Locate the cell with the specified text and output its (x, y) center coordinate. 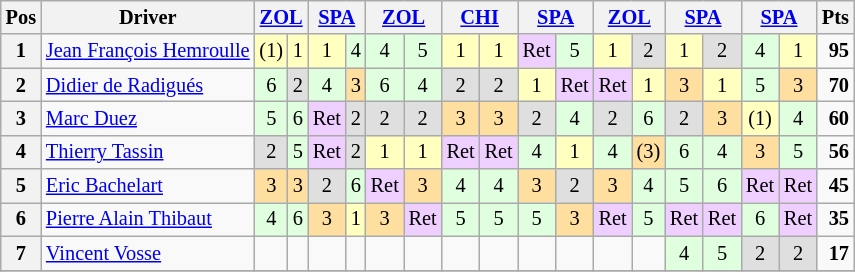
17 (836, 253)
95 (836, 51)
56 (836, 152)
Jean François Hemroulle (148, 51)
60 (836, 118)
45 (836, 186)
Eric Bachelart (148, 186)
70 (836, 85)
Vincent Vosse (148, 253)
CHI (480, 17)
Didier de Radigués (148, 85)
Pierre Alain Thibaut (148, 219)
(3) (648, 152)
Pts (836, 17)
Driver (148, 17)
35 (836, 219)
Pos (21, 17)
7 (21, 253)
Thierry Tassin (148, 152)
Marc Duez (148, 118)
